Pinpoint the cell where the given text exists, returning its (X, Y) midpoint coordinate. 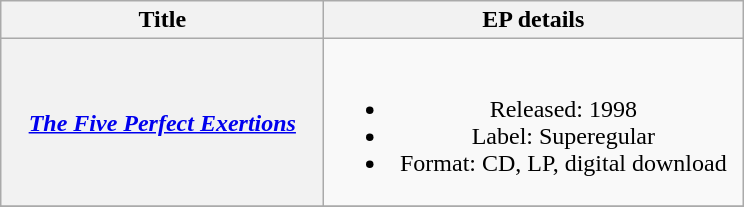
Released: 1998Label: SuperegularFormat: CD, LP, digital download (534, 122)
Title (162, 20)
EP details (534, 20)
The Five Perfect Exertions (162, 122)
